Locate the cell with the specified text and output its [x, y] center coordinate. 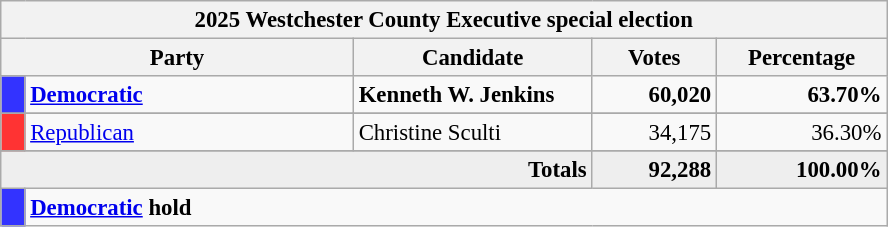
Christine Sculti [472, 133]
Kenneth W. Jenkins [472, 95]
Percentage [802, 58]
Party [178, 58]
Democratic [189, 95]
Candidate [472, 58]
63.70% [802, 95]
2025 Westchester County Executive special election [444, 20]
36.30% [802, 133]
100.00% [802, 170]
Republican [189, 133]
Votes [654, 58]
92,288 [654, 170]
34,175 [654, 133]
Democratic hold [456, 208]
60,020 [654, 95]
Totals [296, 170]
